For the text-containing cell, return its midpoint in (x, y) coordinate format. 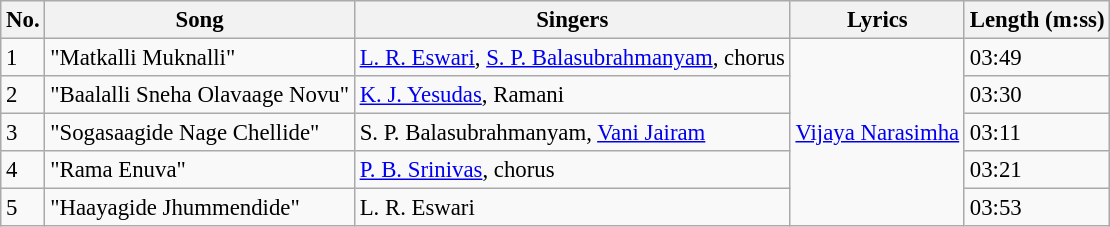
03:30 (1036, 95)
Singers (572, 20)
03:11 (1036, 133)
"Matkalli Muknalli" (200, 58)
2 (23, 95)
03:49 (1036, 58)
03:53 (1036, 208)
P. B. Srinivas, chorus (572, 170)
5 (23, 208)
"Baalalli Sneha Olavaage Novu" (200, 95)
1 (23, 58)
No. (23, 20)
L. R. Eswari, S. P. Balasubrahmanyam, chorus (572, 58)
"Haayagide Jhummendide" (200, 208)
"Rama Enuva" (200, 170)
03:21 (1036, 170)
Length (m:ss) (1036, 20)
K. J. Yesudas, Ramani (572, 95)
Lyrics (877, 20)
L. R. Eswari (572, 208)
Song (200, 20)
Vijaya Narasimha (877, 133)
4 (23, 170)
S. P. Balasubrahmanyam, Vani Jairam (572, 133)
3 (23, 133)
"Sogasaagide Nage Chellide" (200, 133)
